Extract the [X, Y] coordinate from the center of the cell holding the provided text.  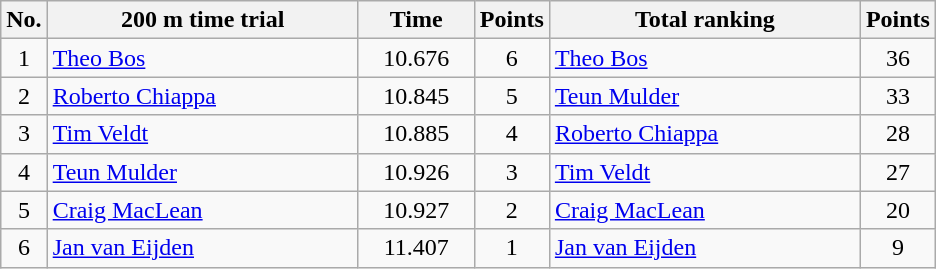
10.845 [416, 96]
10.885 [416, 134]
20 [898, 210]
36 [898, 58]
Total ranking [704, 20]
28 [898, 134]
Time [416, 20]
33 [898, 96]
200 m time trial [202, 20]
10.927 [416, 210]
9 [898, 248]
27 [898, 172]
10.926 [416, 172]
11.407 [416, 248]
10.676 [416, 58]
No. [24, 20]
